Find where the given text appears and provide that cell's center as [X, Y] coordinate. 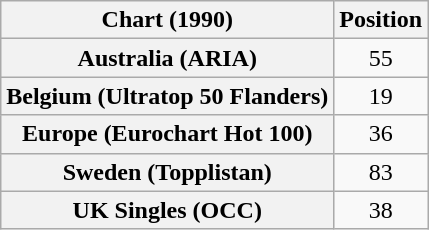
Sweden (Topplistan) [168, 172]
19 [381, 96]
Australia (ARIA) [168, 58]
Belgium (Ultratop 50 Flanders) [168, 96]
36 [381, 134]
Europe (Eurochart Hot 100) [168, 134]
UK Singles (OCC) [168, 210]
Position [381, 20]
Chart (1990) [168, 20]
83 [381, 172]
55 [381, 58]
38 [381, 210]
